Return (x, y) of the center of cell containing provided text 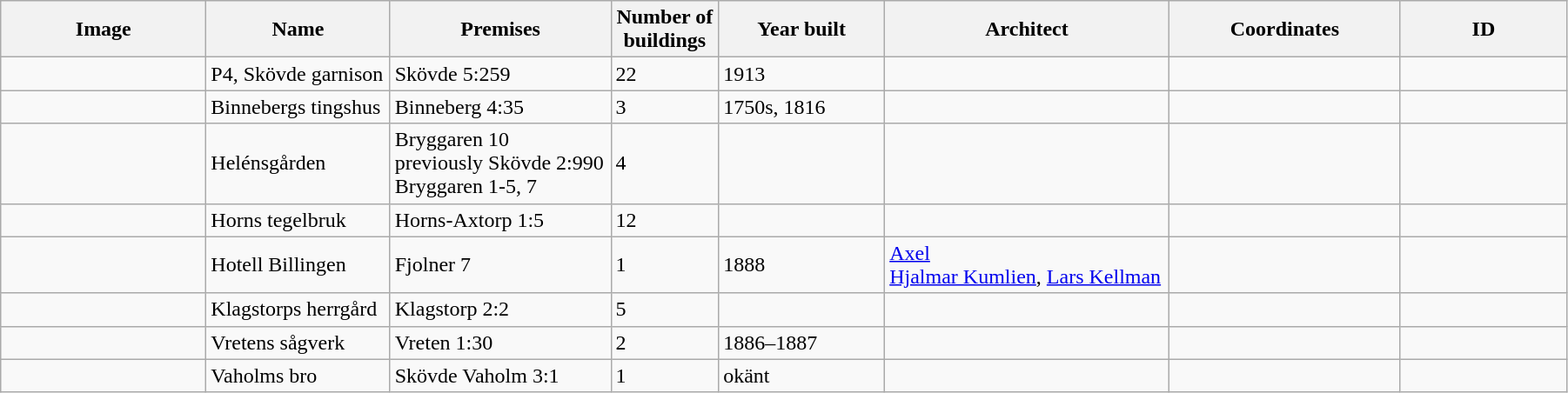
Horns-Axtorp 1:5 (500, 220)
Coordinates (1284, 30)
Helénsgården (298, 163)
Skövde Vaholm 3:1 (500, 376)
3 (665, 107)
Vretens sågverk (298, 343)
2 (665, 343)
ID (1483, 30)
okänt (802, 376)
Binnebergs tingshus (298, 107)
Year built (802, 30)
12 (665, 220)
Bryggaren 10previously Skövde 2:990Bryggaren 1-5, 7 (500, 163)
AxelHjalmar Kumlien, Lars Kellman (1027, 264)
1913 (802, 74)
Horns tegelbruk (298, 220)
Number ofbuildings (665, 30)
Hotell Billingen (298, 264)
Fjolner 7 (500, 264)
1888 (802, 264)
1750s, 1816 (802, 107)
Vreten 1:30 (500, 343)
Klagstorp 2:2 (500, 310)
Name (298, 30)
4 (665, 163)
Architect (1027, 30)
5 (665, 310)
Skövde 5:259 (500, 74)
Klagstorps herrgård (298, 310)
Premises (500, 30)
Image (104, 30)
Vaholms bro (298, 376)
1886–1887 (802, 343)
Binneberg 4:35 (500, 107)
22 (665, 74)
P4, Skövde garnison (298, 74)
